Determine the (X, Y) coordinate at the center of the cell enclosing the given text.  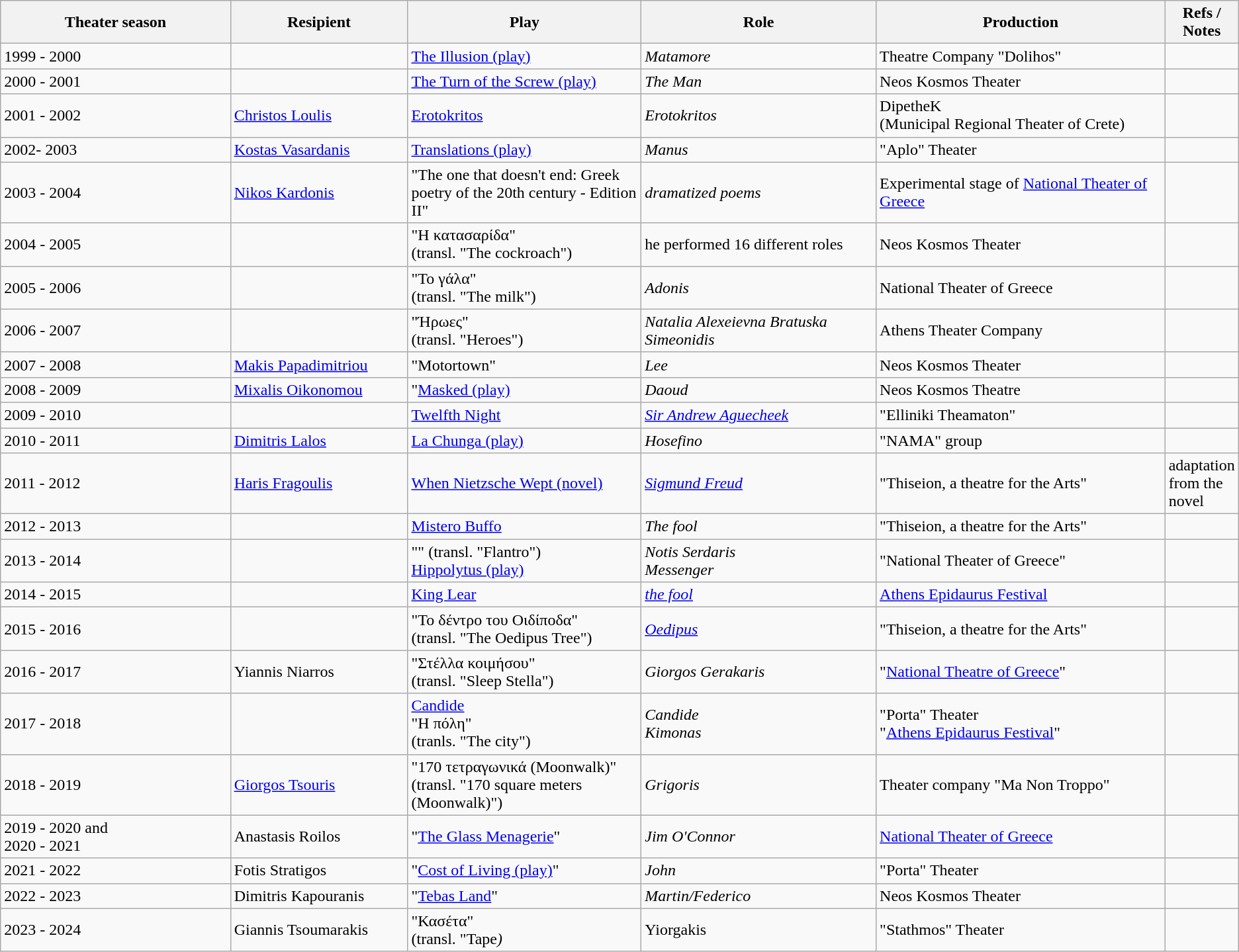
Athens Theater Company (1021, 331)
Martin/Federico (758, 896)
2015 - 2016 (115, 628)
Oedipus (758, 628)
Daoud (758, 390)
Play (524, 22)
"Elliniki Theamaton" (1021, 415)
Refs / Notes (1202, 22)
he performed 16 different roles (758, 245)
2008 - 2009 (115, 390)
Natalia Alexeievna Bratuska Simeonidis (758, 331)
Mistero Buffo (524, 527)
2021 - 2022 (115, 871)
Hosefino (758, 440)
"Η κατασαρίδα" (transl. "The cockroach") (524, 245)
"National Theater of Greece" (1021, 561)
"Το δέντρο του Οιδίποδα" (transl. "The Oedipus Tree") (524, 628)
"NAMA" group (1021, 440)
Twelfth Night (524, 415)
"Το γάλα" (transl. "The milk") (524, 287)
The Illusion (play) (524, 56)
Kostas Vasardanis (319, 150)
Giannis Tsoumarakis (319, 930)
Grigoris (758, 785)
"Motortown" (524, 365)
"Porta" Theater "Athens Epidaurus Festival" (1021, 724)
Yiannis Niarros (319, 672)
"Tebas Land" (524, 896)
Giorgos Tsouris (319, 785)
"Porta" Theater (1021, 871)
Notis Serdaris Messenger (758, 561)
2009 - 2010 (115, 415)
Experimental stage of National Theater of Greece (1021, 193)
Nikos Kardonis (319, 193)
Theatre Company "Dolihos" (1021, 56)
2000 - 2001 (115, 81)
2022 - 2023 (115, 896)
adaptation from the novel (1202, 484)
Dimitris Lalos (319, 440)
Sir Andrew Aguecheek (758, 415)
Athens Epidaurus Festival (1021, 595)
Role (758, 22)
La Chunga (play) (524, 440)
The Man (758, 81)
Resipient (319, 22)
Yiorgakis (758, 930)
"Cost of Living (play)" (524, 871)
Giorgos Gerakaris (758, 672)
Candide Kimonas (758, 724)
Neos Kosmos Theatre (1021, 390)
Matamore (758, 56)
"" (transl. "Flantro") Hippolytus (play) (524, 561)
"Ήρωες" (transl. "Heroes") (524, 331)
2011 - 2012 (115, 484)
2016 - 2017 (115, 672)
Manus (758, 150)
1999 - 2000 (115, 56)
Lee (758, 365)
2018 - 2019 (115, 785)
2012 - 2013 (115, 527)
the fool (758, 595)
Theater season (115, 22)
2006 - 2007 (115, 331)
Candide "Η πόλη" (tranls. "The city") (524, 724)
2014 - 2015 (115, 595)
2017 - 2018 (115, 724)
"170 τετραγωνικά (Moonwalk)" (transl. "170 square meters (Moonwalk)") (524, 785)
2003 - 2004 (115, 193)
King Lear (524, 595)
John (758, 871)
Production (1021, 22)
2010 - 2011 (115, 440)
2004 - 2005 (115, 245)
Adonis (758, 287)
Fotis Stratigos (319, 871)
DipetheK (Μunicipal Regional Theater of Crete) (1021, 115)
2007 - 2008 (115, 365)
Makis Papadimitriou (319, 365)
Theater company "Ma Non Troppo" (1021, 785)
2001 - 2002 (115, 115)
"Aplo" Theater (1021, 150)
"The Glass Menagerie" (524, 836)
2019 - 2020 and 2020 - 2021 (115, 836)
2002- 2003 (115, 150)
2005 - 2006 (115, 287)
"The one that doesn't end: Greek poetry of the 20th century - Edition II" (524, 193)
"Κασέτα" (transl. "Tape) (524, 930)
"Masked (play) (524, 390)
Jim O'Connor (758, 836)
The Turn of the Screw (play) (524, 81)
"Στέλλα κοιμήσου" (transl. "Sleep Stella") (524, 672)
Sigmund Freud (758, 484)
The fool (758, 527)
"National Theatre of Greece" (1021, 672)
When Nietzsche Wept (novel) (524, 484)
2013 - 2014 (115, 561)
2023 - 2024 (115, 930)
Dimitris Kapouranis (319, 896)
Mixalis Oikonomou (319, 390)
Translations (play) (524, 150)
Haris Fragoulis (319, 484)
Christos Loulis (319, 115)
Anastasis Roilos (319, 836)
"Stathmos" Theater (1021, 930)
dramatized poems (758, 193)
